From the cell containing the given text, extract its center point as [X, Y] coordinate. 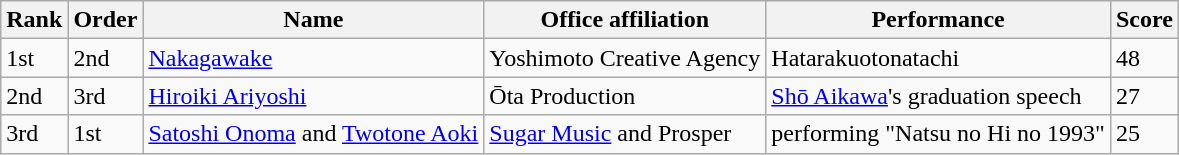
Ōta Production [625, 96]
Shō Aikawa's graduation speech [938, 96]
Order [106, 20]
performing "Natsu no Hi no 1993" [938, 134]
25 [1144, 134]
Performance [938, 20]
Satoshi Onoma and Twotone Aoki [314, 134]
Rank [34, 20]
Score [1144, 20]
Nakagawake [314, 58]
48 [1144, 58]
27 [1144, 96]
Office affiliation [625, 20]
Hatarakuotonatachi [938, 58]
Yoshimoto Creative Agency [625, 58]
Hiroiki Ariyoshi [314, 96]
Name [314, 20]
Sugar Music and Prosper [625, 134]
